Capture the cell that displays the provided text and extract its [x, y] central coordinate. 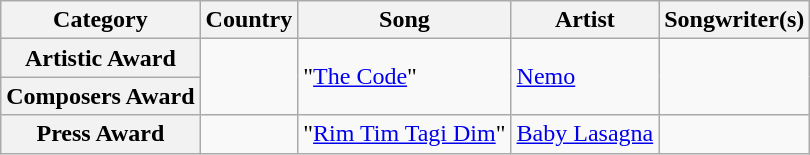
Song [404, 20]
Nemo [585, 77]
Songwriter(s) [734, 20]
Country [249, 20]
Baby Lasagna [585, 134]
Category [100, 20]
Artistic Award [100, 58]
Press Award [100, 134]
Composers Award [100, 96]
"Rim Tim Tagi Dim" [404, 134]
Artist [585, 20]
"The Code" [404, 77]
